Scan for the cell matching the given text and deliver its (X, Y) coordinate at center. 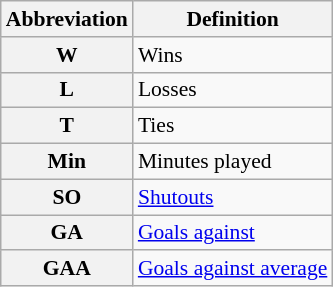
Goals against (233, 233)
Abbreviation (67, 19)
SO (67, 197)
Definition (233, 19)
W (67, 55)
Wins (233, 55)
L (67, 90)
Ties (233, 126)
Goals against average (233, 269)
Minutes played (233, 162)
Min (67, 162)
Shutouts (233, 197)
Losses (233, 90)
GA (67, 233)
GAA (67, 269)
T (67, 126)
